Extract the [x, y] coordinate from the center of the cell holding the provided text.  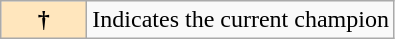
† [44, 20]
Indicates the current champion [241, 20]
